Extract the (x, y) coordinate from the center of the cell holding the provided text.  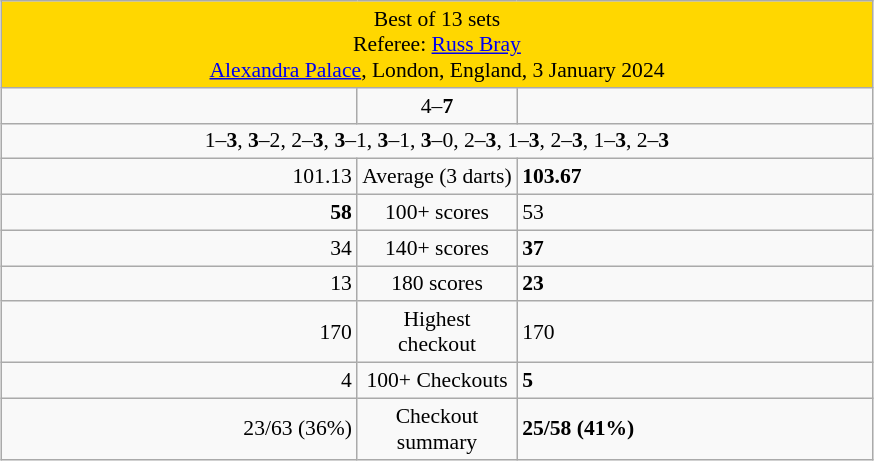
Best of 13 sets Referee: Russ Bray Alexandra Palace, London, England, 3 January 2024 (437, 44)
Average (3 darts) (437, 177)
Highest checkout (437, 332)
100+ Checkouts (437, 381)
53 (694, 213)
101.13 (180, 177)
1–3, 3–2, 2–3, 3–1, 3–1, 3–0, 2–3, 1–3, 2–3, 1–3, 2–3 (437, 141)
34 (180, 248)
4 (180, 381)
23 (694, 284)
100+ scores (437, 213)
23/63 (36%) (180, 428)
58 (180, 213)
5 (694, 381)
Checkout summary (437, 428)
140+ scores (437, 248)
103.67 (694, 177)
4–7 (437, 106)
13 (180, 284)
37 (694, 248)
25/58 (41%) (694, 428)
180 scores (437, 284)
